Identify which cell holds the provided text, then report its [x, y] central coordinate. 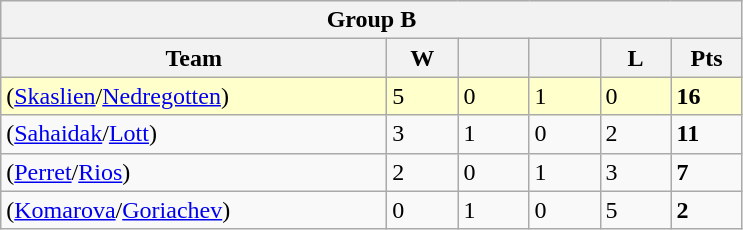
Pts [706, 58]
16 [706, 96]
(Sahaidak/Lott) [194, 134]
W [422, 58]
7 [706, 172]
L [636, 58]
Group B [372, 20]
Team [194, 58]
(Perret/Rios) [194, 172]
(Komarova/Goriachev) [194, 210]
(Skaslien/Nedregotten) [194, 96]
11 [706, 134]
